From the cell containing the given text, extract its center point as (X, Y) coordinate. 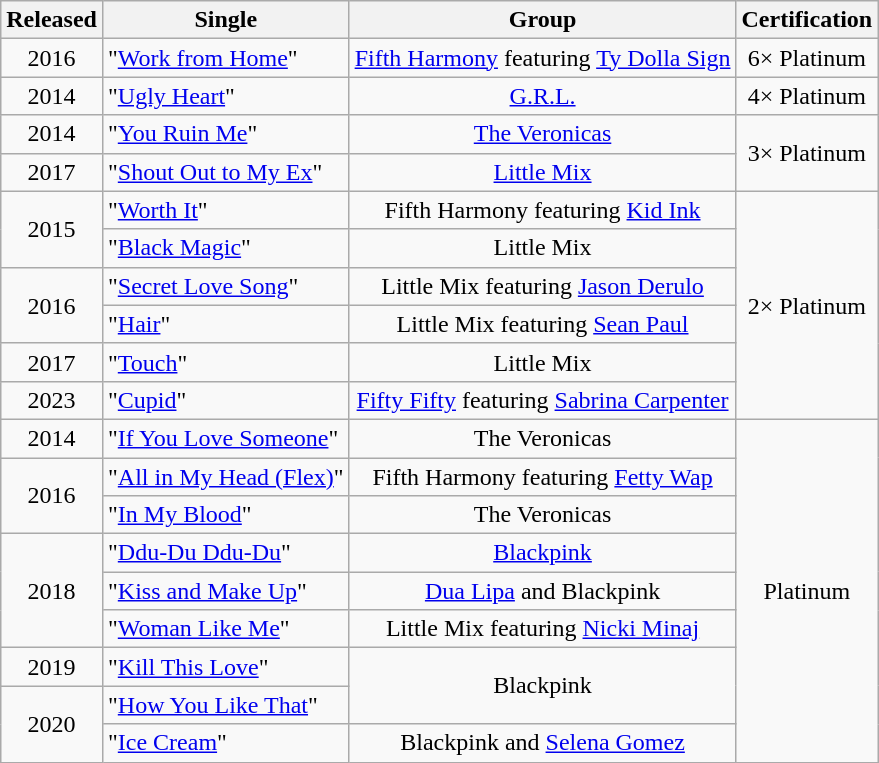
"Worth It" (226, 210)
Single (226, 20)
6× Platinum (807, 58)
2019 (52, 667)
"How You Like That" (226, 705)
Group (542, 20)
"If You Love Someone" (226, 438)
4× Platinum (807, 96)
"All in My Head (Flex)" (226, 477)
Released (52, 20)
"In My Blood" (226, 515)
"You Ruin Me" (226, 134)
"Cupid" (226, 400)
Fifth Harmony featuring Fetty Wap (542, 477)
"Shout Out to My Ex" (226, 172)
"Ugly Heart" (226, 96)
2023 (52, 400)
Fifth Harmony featuring Ty Dolla Sign (542, 58)
Fifty Fifty featuring Sabrina Carpenter (542, 400)
"Kill This Love" (226, 667)
"Work from Home" (226, 58)
"Touch" (226, 362)
"Hair" (226, 324)
"Ice Cream" (226, 743)
2015 (52, 229)
"Woman Like Me" (226, 629)
3× Platinum (807, 153)
Fifth Harmony featuring Kid Ink (542, 210)
Little Mix featuring Jason Derulo (542, 286)
"Ddu-Du Ddu-Du" (226, 553)
G.R.L. (542, 96)
Certification (807, 20)
2018 (52, 591)
Little Mix featuring Nicki Minaj (542, 629)
2020 (52, 724)
Blackpink and Selena Gomez (542, 743)
"Kiss and Make Up" (226, 591)
Little Mix featuring Sean Paul (542, 324)
Platinum (807, 590)
"Secret Love Song" (226, 286)
"Black Magic" (226, 248)
Dua Lipa and Blackpink (542, 591)
2× Platinum (807, 305)
